Provide the [x, y] coordinate of the cell's center where the given text is located.  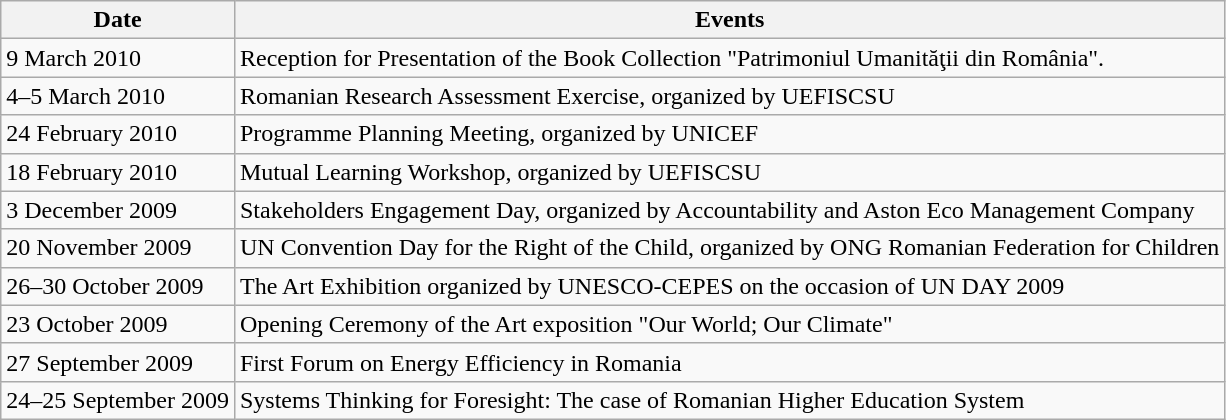
18 February 2010 [118, 172]
Systems Thinking for Foresight: The case of Romanian Higher Education System [729, 400]
26–30 October 2009 [118, 286]
Romanian Research Assessment Exercise, organized by UEFISCSU [729, 96]
Opening Ceremony of the Art exposition "Our World; Our Climate" [729, 324]
Reception for Presentation of the Book Collection "Patrimoniul Umanităţii din România". [729, 58]
First Forum on Energy Efficiency in Romania [729, 362]
24–25 September 2009 [118, 400]
The Art Exhibition organized by UNESCO-CEPES on the occasion of UN DAY 2009 [729, 286]
Programme Planning Meeting, organized by UNICEF [729, 134]
24 February 2010 [118, 134]
Events [729, 20]
Stakeholders Engagement Day, organized by Accountability and Aston Eco Management Company [729, 210]
4–5 March 2010 [118, 96]
UN Convention Day for the Right of the Child, organized by ONG Romanian Federation for Children [729, 248]
9 March 2010 [118, 58]
3 December 2009 [118, 210]
20 November 2009 [118, 248]
23 October 2009 [118, 324]
Date [118, 20]
Mutual Learning Workshop, organized by UEFISCSU [729, 172]
27 September 2009 [118, 362]
